Scan for the cell matching the given text and deliver its (X, Y) coordinate at center. 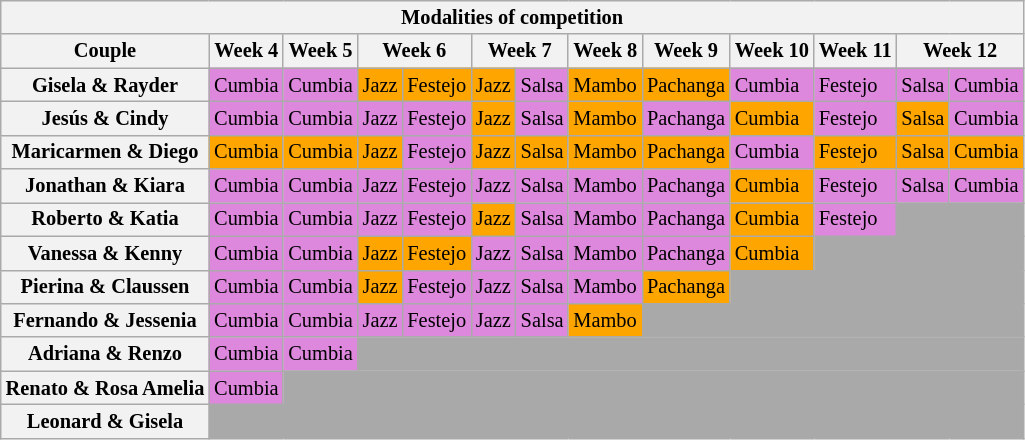
Jesús & Cindy (105, 118)
Jonathan & Kiara (105, 186)
Couple (105, 51)
Week 5 (320, 51)
Week 8 (605, 51)
Week 7 (520, 51)
Week 12 (960, 51)
Week 11 (856, 51)
Week 9 (686, 51)
Roberto & Katia (105, 219)
Vanessa & Kenny (105, 253)
Week 4 (246, 51)
Adriana & Renzo (105, 354)
Leonard & Gisela (105, 421)
Week 6 (414, 51)
Renato & Rosa Amelia (105, 388)
Fernando & Jessenia (105, 320)
Pierina & Claussen (105, 287)
Maricarmen & Diego (105, 152)
Week 10 (772, 51)
Gisela & Rayder (105, 85)
Modalities of competition (512, 17)
